Detect which cell encompasses the target text, then output its [X, Y] center coordinate. 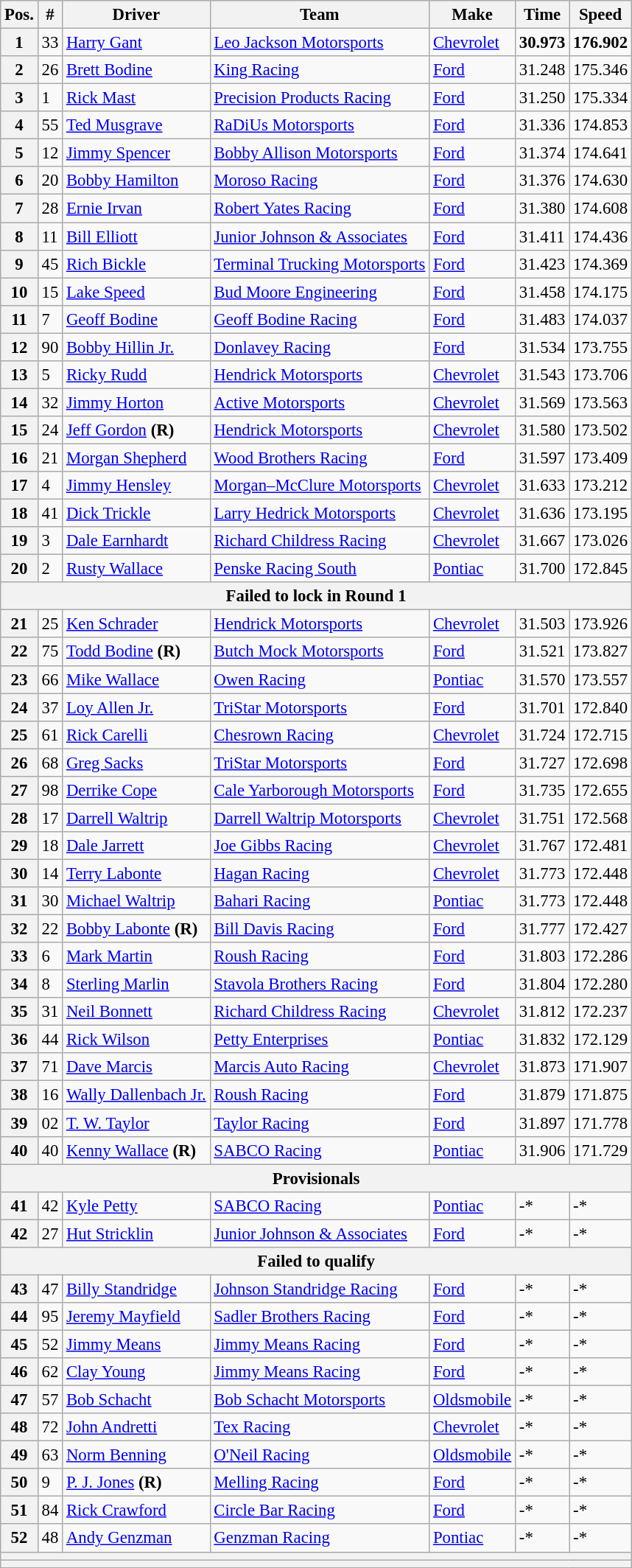
23 [19, 679]
Geoff Bodine Racing [320, 319]
Geoff Bodine [136, 319]
174.608 [601, 209]
Butch Mock Motorsports [320, 652]
50 [19, 1483]
31.521 [542, 652]
38 [19, 1095]
King Racing [320, 70]
31.250 [542, 98]
Leo Jackson Motorsports [320, 43]
31.458 [542, 292]
Larry Hedrick Motorsports [320, 514]
174.641 [601, 153]
173.557 [601, 679]
Robert Yates Racing [320, 209]
T. W. Taylor [136, 1123]
174.037 [601, 319]
John Andretti [136, 1427]
Jimmy Spencer [136, 153]
Clay Young [136, 1372]
Moroso Racing [320, 181]
Bobby Allison Motorsports [320, 153]
Norm Benning [136, 1455]
Mike Wallace [136, 679]
31.804 [542, 984]
Rusty Wallace [136, 569]
31.777 [542, 929]
Jimmy Means [136, 1344]
Terminal Trucking Motorsports [320, 264]
Stavola Brothers Racing [320, 984]
Andy Genzman [136, 1539]
Bud Moore Engineering [320, 292]
Chesrown Racing [320, 735]
75 [50, 652]
RaDiUs Motorsports [320, 125]
43 [19, 1289]
31.374 [542, 153]
31.534 [542, 347]
Time [542, 15]
Melling Racing [320, 1483]
Bobby Labonte (R) [136, 929]
173.195 [601, 514]
174.369 [601, 264]
51 [19, 1511]
Make [473, 15]
Tex Racing [320, 1427]
90 [50, 347]
Greg Sacks [136, 763]
31.724 [542, 735]
31.636 [542, 514]
Morgan–McClure Motorsports [320, 486]
31.580 [542, 430]
31.897 [542, 1123]
68 [50, 763]
Ricky Rudd [136, 375]
Hut Stricklin [136, 1233]
Wally Dallenbach Jr. [136, 1095]
Rich Bickle [136, 264]
57 [50, 1400]
31.633 [542, 486]
31.873 [542, 1068]
174.853 [601, 125]
Kenny Wallace (R) [136, 1150]
66 [50, 679]
173.755 [601, 347]
31.597 [542, 458]
171.875 [601, 1095]
31.543 [542, 375]
31.767 [542, 846]
Active Motorsports [320, 402]
Loy Allen Jr. [136, 707]
Team [320, 15]
173.026 [601, 541]
173.563 [601, 402]
P. J. Jones (R) [136, 1483]
Speed [601, 15]
Bobby Hillin Jr. [136, 347]
Petty Enterprises [320, 1040]
Bob Schacht Motorsports [320, 1400]
Ernie Irvan [136, 209]
172.280 [601, 984]
31.832 [542, 1040]
174.630 [601, 181]
Precision Products Racing [320, 98]
31.411 [542, 237]
Provisionals [317, 1178]
Marcis Auto Racing [320, 1068]
31.248 [542, 70]
Failed to qualify [317, 1261]
Johnson Standridge Racing [320, 1289]
39 [19, 1123]
Pos. [19, 15]
Darrell Waltrip Motorsports [320, 818]
174.436 [601, 237]
31.906 [542, 1150]
173.409 [601, 458]
173.212 [601, 486]
55 [50, 125]
Dale Earnhardt [136, 541]
Bobby Hamilton [136, 181]
Dick Trickle [136, 514]
Jimmy Hensley [136, 486]
172.715 [601, 735]
49 [19, 1455]
172.129 [601, 1040]
31.423 [542, 264]
31.751 [542, 818]
61 [50, 735]
10 [19, 292]
Morgan Shepherd [136, 458]
Taylor Racing [320, 1123]
Todd Bodine (R) [136, 652]
Bahari Racing [320, 901]
31.727 [542, 763]
Donlavey Racing [320, 347]
Lake Speed [136, 292]
Harry Gant [136, 43]
31.701 [542, 707]
Jeremy Mayfield [136, 1317]
171.907 [601, 1068]
Wood Brothers Racing [320, 458]
Jeff Gordon (R) [136, 430]
31.569 [542, 402]
172.840 [601, 707]
Bill Davis Racing [320, 929]
172.286 [601, 956]
31.667 [542, 541]
13 [19, 375]
Penske Racing South [320, 569]
35 [19, 1012]
Brett Bodine [136, 70]
31.735 [542, 791]
Dale Jarrett [136, 846]
172.237 [601, 1012]
Billy Standridge [136, 1289]
Driver [136, 15]
Rick Carelli [136, 735]
O'Neil Racing [320, 1455]
31.803 [542, 956]
Derrike Cope [136, 791]
172.568 [601, 818]
Circle Bar Racing [320, 1511]
31.380 [542, 209]
172.845 [601, 569]
172.481 [601, 846]
Rick Wilson [136, 1040]
19 [19, 541]
Bob Schacht [136, 1400]
171.729 [601, 1150]
98 [50, 791]
175.334 [601, 98]
Dave Marcis [136, 1068]
Darrell Waltrip [136, 818]
175.346 [601, 70]
31.336 [542, 125]
172.698 [601, 763]
Ken Schrader [136, 624]
Sterling Marlin [136, 984]
Hagan Racing [320, 873]
Jimmy Horton [136, 402]
29 [19, 846]
176.902 [601, 43]
# [50, 15]
173.827 [601, 652]
174.175 [601, 292]
Genzman Racing [320, 1539]
172.655 [601, 791]
171.778 [601, 1123]
173.502 [601, 430]
Mark Martin [136, 956]
Joe Gibbs Racing [320, 846]
Neil Bonnett [136, 1012]
Failed to lock in Round 1 [317, 596]
Bill Elliott [136, 237]
95 [50, 1317]
34 [19, 984]
Rick Crawford [136, 1511]
63 [50, 1455]
36 [19, 1040]
173.706 [601, 375]
Rick Mast [136, 98]
173.926 [601, 624]
Kyle Petty [136, 1205]
Michael Waltrip [136, 901]
31.812 [542, 1012]
31.879 [542, 1095]
72 [50, 1427]
Terry Labonte [136, 873]
30.973 [542, 43]
02 [50, 1123]
31.376 [542, 181]
172.427 [601, 929]
31.570 [542, 679]
31.700 [542, 569]
Sadler Brothers Racing [320, 1317]
31.503 [542, 624]
Ted Musgrave [136, 125]
31.483 [542, 319]
46 [19, 1372]
84 [50, 1511]
71 [50, 1068]
Owen Racing [320, 679]
62 [50, 1372]
Cale Yarborough Motorsports [320, 791]
